Pinpoint the cell where the given text exists, returning its [x, y] midpoint coordinate. 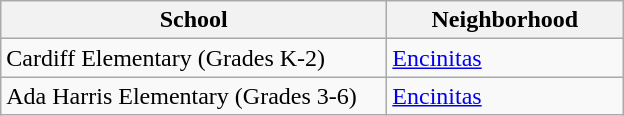
School [194, 20]
Ada Harris Elementary (Grades 3-6) [194, 96]
Neighborhood [505, 20]
Cardiff Elementary (Grades K-2) [194, 58]
